Pinpoint the cell where the given text exists, returning its [x, y] midpoint coordinate. 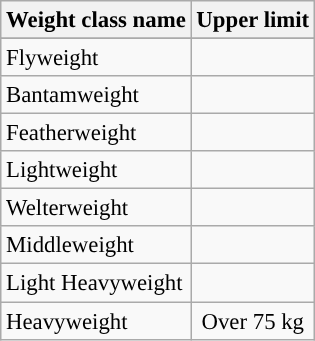
Over 75 kg [252, 321]
Weight class name [96, 20]
Light Heavyweight [96, 283]
Heavyweight [96, 321]
Bantamweight [96, 95]
Upper limit [252, 20]
Welterweight [96, 208]
Featherweight [96, 133]
Lightweight [96, 170]
Flyweight [96, 58]
Middleweight [96, 245]
